Search for the cell housing the specified text and yield its (X, Y) center coordinate. 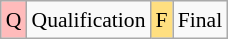
Q (14, 20)
Final (200, 20)
F (162, 20)
Qualification (89, 20)
